Provide the [X, Y] coordinate of the cell's center where the given text is located.  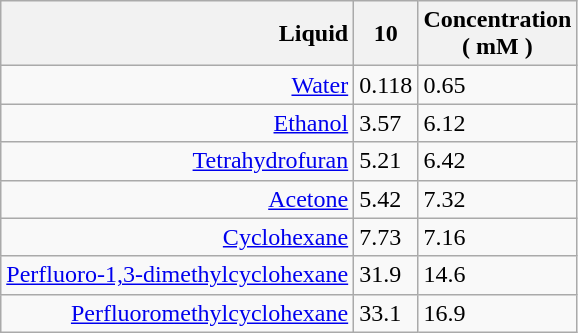
Concentration( mM ) [498, 34]
0.65 [498, 85]
7.73 [386, 237]
6.12 [498, 123]
7.16 [498, 237]
33.1 [386, 313]
Acetone [178, 199]
7.32 [498, 199]
6.42 [498, 161]
Water [178, 85]
Tetrahydrofuran [178, 161]
10 [386, 34]
3.57 [386, 123]
16.9 [498, 313]
5.21 [386, 161]
Perfluoro-1,3-dimethylcyclohexane [178, 275]
31.9 [386, 275]
Liquid [178, 34]
14.6 [498, 275]
Cyclohexane [178, 237]
Perfluoromethylcyclohexane [178, 313]
5.42 [386, 199]
Ethanol [178, 123]
0.118 [386, 85]
